Locate the cell with the specified text and output its (x, y) center coordinate. 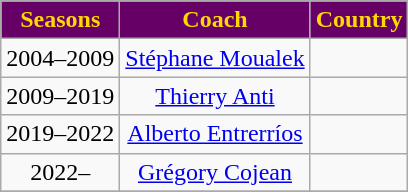
Grégory Cojean (215, 172)
Alberto Entrerríos (215, 134)
Stéphane Moualek (215, 58)
Seasons (60, 20)
2009–2019 (60, 96)
2019–2022 (60, 134)
Thierry Anti (215, 96)
2022– (60, 172)
Coach (215, 20)
2004–2009 (60, 58)
Country (359, 20)
